Extract the [X, Y] coordinate from the center of the cell holding the provided text.  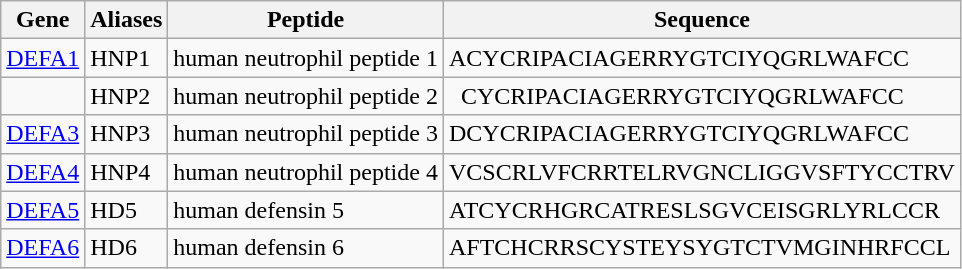
human defensin 6 [306, 248]
CYCRIPACIAGERRYGTCIYQGRLWAFCC [702, 96]
Sequence [702, 20]
AFTCHCRRSCYSTEYSYGTCTVMGINHRFCCL [702, 248]
DEFA4 [43, 172]
ATCYCRHGRCATRESLSGVCEISGRLYRLCCR [702, 210]
DCYCRIPACIAGERRYGTCIYQGRLWAFCC [702, 134]
HD6 [126, 248]
human neutrophil peptide 3 [306, 134]
ACYCRIPACIAGERRYGTCIYQGRLWAFCC [702, 58]
human neutrophil peptide 1 [306, 58]
Aliases [126, 20]
Peptide [306, 20]
DEFA1 [43, 58]
DEFA5 [43, 210]
VCSCRLVFCRRTELRVGNCLIGGVSFTYCCTRV [702, 172]
DEFA6 [43, 248]
HNP4 [126, 172]
HNP2 [126, 96]
human neutrophil peptide 2 [306, 96]
HNP1 [126, 58]
DEFA3 [43, 134]
HNP3 [126, 134]
human neutrophil peptide 4 [306, 172]
human defensin 5 [306, 210]
HD5 [126, 210]
Gene [43, 20]
